Find where the given text appears and provide that cell's center as [X, Y] coordinate. 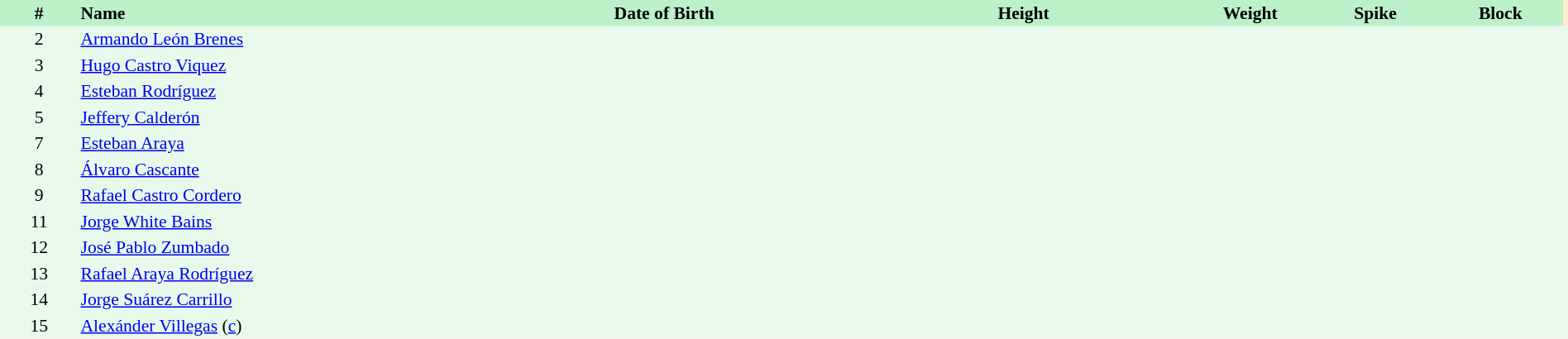
Jorge White Bains [273, 222]
# [39, 13]
Jorge Suárez Carrillo [273, 299]
Block [1500, 13]
Rafael Araya Rodríguez [273, 274]
9 [39, 195]
8 [39, 169]
Date of Birth [664, 13]
Jeffery Calderón [273, 117]
15 [39, 326]
2 [39, 40]
7 [39, 144]
12 [39, 248]
Name [273, 13]
Hugo Castro Viquez [273, 65]
Height [1024, 13]
11 [39, 222]
Weight [1250, 13]
José Pablo Zumbado [273, 248]
Armando León Brenes [273, 40]
4 [39, 91]
5 [39, 117]
Spike [1374, 13]
Esteban Araya [273, 144]
Álvaro Cascante [273, 169]
Alexánder Villegas (c) [273, 326]
3 [39, 65]
Rafael Castro Cordero [273, 195]
Esteban Rodríguez [273, 91]
13 [39, 274]
14 [39, 299]
